Output the [X, Y] coordinate of the center of the cell containing the given text.  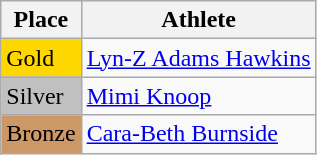
Bronze [41, 134]
Place [41, 20]
Silver [41, 96]
Lyn-Z Adams Hawkins [198, 58]
Mimi Knoop [198, 96]
Cara-Beth Burnside [198, 134]
Athlete [198, 20]
Gold [41, 58]
